Scan for the cell matching the given text and deliver its [X, Y] coordinate at center. 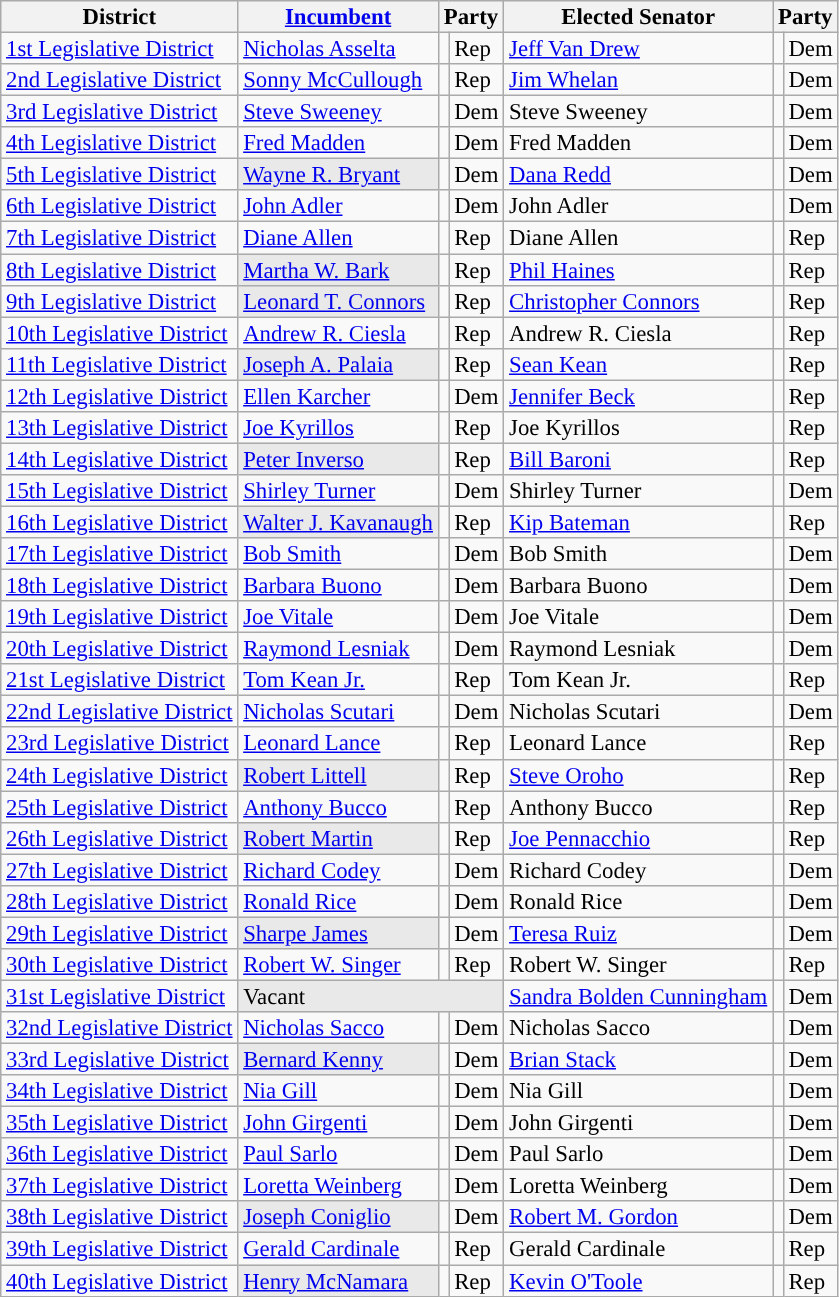
Joe Pennacchio [638, 838]
16th Legislative District [120, 522]
Jennifer Beck [638, 396]
2nd Legislative District [120, 80]
11th Legislative District [120, 364]
31st Legislative District [120, 996]
Sean Kean [638, 364]
27th Legislative District [120, 870]
10th Legislative District [120, 333]
Kip Bateman [638, 522]
Elected Senator [638, 17]
Leonard T. Connors [338, 301]
37th Legislative District [120, 1186]
7th Legislative District [120, 238]
39th Legislative District [120, 1249]
20th Legislative District [120, 649]
36th Legislative District [120, 1154]
8th Legislative District [120, 270]
14th Legislative District [120, 459]
32nd Legislative District [120, 1028]
Robert Littell [338, 775]
28th Legislative District [120, 902]
Peter Inverso [338, 459]
Ellen Karcher [338, 396]
5th Legislative District [120, 175]
Kevin O'Toole [638, 1281]
4th Legislative District [120, 143]
12th Legislative District [120, 396]
Joseph A. Palaia [338, 364]
38th Legislative District [120, 1218]
Henry McNamara [338, 1281]
17th Legislative District [120, 554]
Steve Oroho [638, 775]
Jeff Van Drew [638, 49]
Martha W. Bark [338, 270]
23rd Legislative District [120, 744]
29th Legislative District [120, 933]
Wayne R. Bryant [338, 175]
18th Legislative District [120, 586]
1st Legislative District [120, 49]
Bill Baroni [638, 459]
Walter J. Kavanaugh [338, 522]
3rd Legislative District [120, 112]
Sonny McCullough [338, 80]
34th Legislative District [120, 1091]
Sharpe James [338, 933]
Sandra Bolden Cunningham [638, 996]
Teresa Ruiz [638, 933]
Robert M. Gordon [638, 1218]
9th Legislative District [120, 301]
Jim Whelan [638, 80]
13th Legislative District [120, 428]
Christopher Connors [638, 301]
Brian Stack [638, 1060]
Phil Haines [638, 270]
30th Legislative District [120, 965]
21st Legislative District [120, 680]
15th Legislative District [120, 491]
19th Legislative District [120, 617]
Joseph Coniglio [338, 1218]
Nicholas Asselta [338, 49]
District [120, 17]
Robert Martin [338, 838]
6th Legislative District [120, 206]
Vacant [371, 996]
22nd Legislative District [120, 712]
Bernard Kenny [338, 1060]
33rd Legislative District [120, 1060]
26th Legislative District [120, 838]
25th Legislative District [120, 807]
40th Legislative District [120, 1281]
24th Legislative District [120, 775]
Incumbent [338, 17]
Dana Redd [638, 175]
35th Legislative District [120, 1123]
